Return (x, y) of the center of cell containing provided text 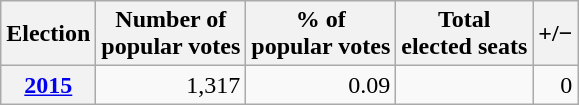
+/− (556, 34)
Totalelected seats (464, 34)
Number ofpopular votes (171, 34)
% ofpopular votes (321, 34)
2015 (48, 85)
1,317 (171, 85)
0.09 (321, 85)
Election (48, 34)
0 (556, 85)
